Provide the [X, Y] coordinate of the cell's center where the given text is located.  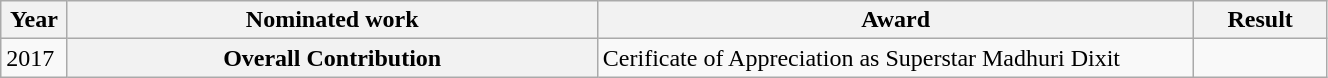
2017 [34, 58]
Nominated work [332, 20]
Result [1260, 20]
Year [34, 20]
Overall Contribution [332, 58]
Award [896, 20]
Cerificate of Appreciation as Superstar Madhuri Dixit [896, 58]
